Extract the [X, Y] coordinate from the center of the cell holding the provided text.  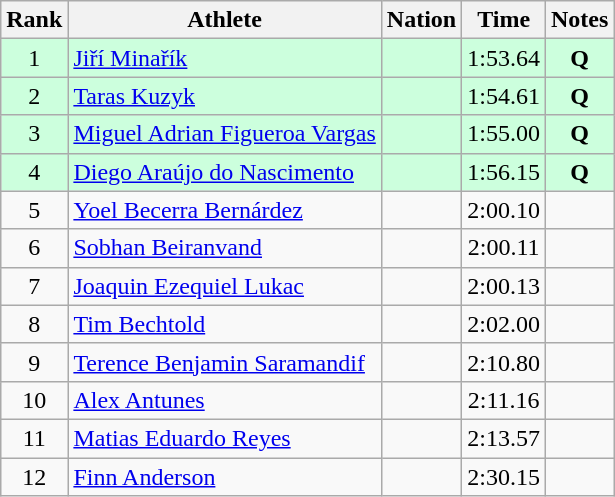
Rank [34, 20]
1:56.15 [504, 172]
6 [34, 248]
Tim Bechtold [224, 324]
1 [34, 58]
5 [34, 210]
2:30.15 [504, 477]
Taras Kuzyk [224, 96]
Nation [421, 20]
2:02.00 [504, 324]
Sobhan Beiranvand [224, 248]
2:13.57 [504, 438]
Alex Antunes [224, 400]
Time [504, 20]
2:00.11 [504, 248]
10 [34, 400]
3 [34, 134]
2:10.80 [504, 362]
Terence Benjamin Saramandif [224, 362]
Finn Anderson [224, 477]
Athlete [224, 20]
1:54.61 [504, 96]
Jiří Minařík [224, 58]
Matias Eduardo Reyes [224, 438]
2 [34, 96]
7 [34, 286]
2:00.10 [504, 210]
1:53.64 [504, 58]
9 [34, 362]
1:55.00 [504, 134]
Joaquin Ezequiel Lukac [224, 286]
12 [34, 477]
Miguel Adrian Figueroa Vargas [224, 134]
2:11.16 [504, 400]
2:00.13 [504, 286]
Diego Araújo do Nascimento [224, 172]
4 [34, 172]
Yoel Becerra Bernárdez [224, 210]
8 [34, 324]
11 [34, 438]
Notes [579, 20]
